Find where the given text appears and provide that cell's center as [X, Y] coordinate. 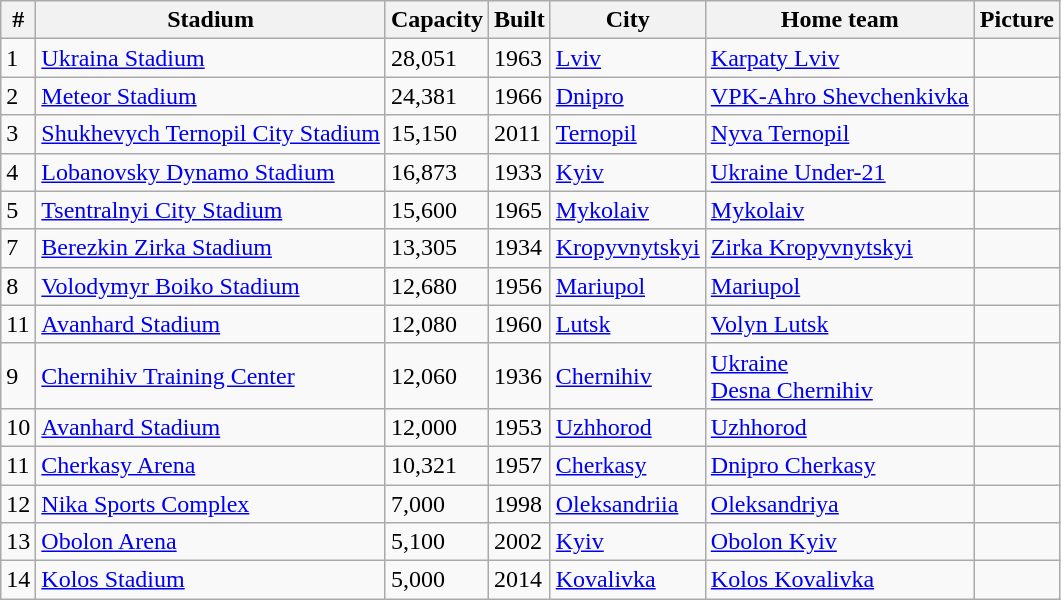
Cherkasy [628, 465]
1934 [519, 248]
1936 [519, 376]
Meteor Stadium [211, 96]
1953 [519, 427]
Kolos Kovalivka [840, 580]
1963 [519, 58]
Chernihiv Training Center [211, 376]
Oleksandriya [840, 503]
Ukraina Stadium [211, 58]
12,080 [436, 324]
13 [18, 542]
UkraineDesna Chernihiv [840, 376]
Volyn Lutsk [840, 324]
12,060 [436, 376]
10 [18, 427]
7,000 [436, 503]
# [18, 20]
13,305 [436, 248]
Capacity [436, 20]
12 [18, 503]
12,000 [436, 427]
5 [18, 210]
Lobanovsky Dynamo Stadium [211, 172]
2014 [519, 580]
1998 [519, 503]
2 [18, 96]
Home team [840, 20]
Stadium [211, 20]
Obolon Arena [211, 542]
15,150 [436, 134]
3 [18, 134]
City [628, 20]
Cherkasy Arena [211, 465]
Built [519, 20]
1 [18, 58]
Picture [1016, 20]
Dnipro [628, 96]
9 [18, 376]
2002 [519, 542]
10,321 [436, 465]
4 [18, 172]
1960 [519, 324]
16,873 [436, 172]
Nika Sports Complex [211, 503]
Kropyvnytskyi [628, 248]
28,051 [436, 58]
Dnipro Cherkasy [840, 465]
Lviv [628, 58]
Oleksandriia [628, 503]
7 [18, 248]
1957 [519, 465]
Zirka Kropyvnytskyi [840, 248]
5,000 [436, 580]
Karpaty Lviv [840, 58]
2011 [519, 134]
5,100 [436, 542]
Kolos Stadium [211, 580]
15,600 [436, 210]
1956 [519, 286]
Volodymyr Boiko Stadium [211, 286]
1965 [519, 210]
Shukhevych Ternopil City Stadium [211, 134]
Kovalivka [628, 580]
Nyva Ternopil [840, 134]
12,680 [436, 286]
Obolon Kyiv [840, 542]
Ternopil [628, 134]
1966 [519, 96]
Chernihiv [628, 376]
Berezkin Zirka Stadium [211, 248]
Tsentralnyi City Stadium [211, 210]
Lutsk [628, 324]
1933 [519, 172]
14 [18, 580]
Ukraine Under-21 [840, 172]
VPK-Ahro Shevchenkivka [840, 96]
24,381 [436, 96]
8 [18, 286]
